Identify which cell holds the provided text, then report its [X, Y] central coordinate. 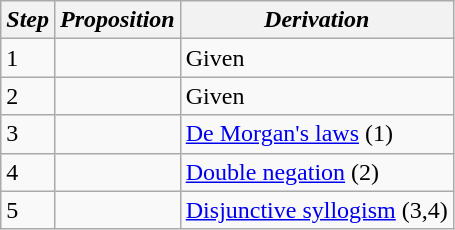
Double negation (2) [316, 172]
5 [28, 210]
2 [28, 96]
4 [28, 172]
3 [28, 134]
1 [28, 58]
De Morgan's laws (1) [316, 134]
Disjunctive syllogism (3,4) [316, 210]
Derivation [316, 20]
Step [28, 20]
Proposition [117, 20]
